Identify which cell holds the provided text, then report its (X, Y) central coordinate. 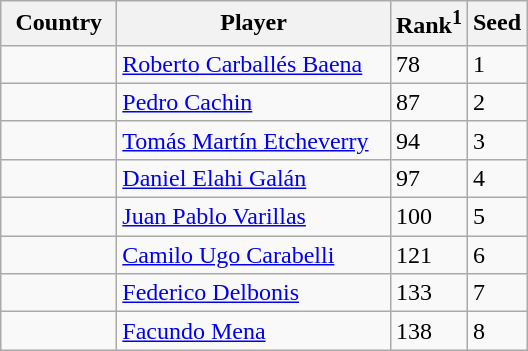
6 (496, 255)
Daniel Elahi Galán (254, 178)
1 (496, 64)
Rank1 (428, 24)
2 (496, 102)
Country (59, 24)
Player (254, 24)
Pedro Cachin (254, 102)
138 (428, 331)
Camilo Ugo Carabelli (254, 255)
121 (428, 255)
Juan Pablo Varillas (254, 217)
Seed (496, 24)
100 (428, 217)
78 (428, 64)
Facundo Mena (254, 331)
4 (496, 178)
87 (428, 102)
Tomás Martín Etcheverry (254, 140)
94 (428, 140)
3 (496, 140)
Federico Delbonis (254, 293)
Roberto Carballés Baena (254, 64)
7 (496, 293)
97 (428, 178)
5 (496, 217)
133 (428, 293)
8 (496, 331)
